From the cell containing the given text, extract its center point as [X, Y] coordinate. 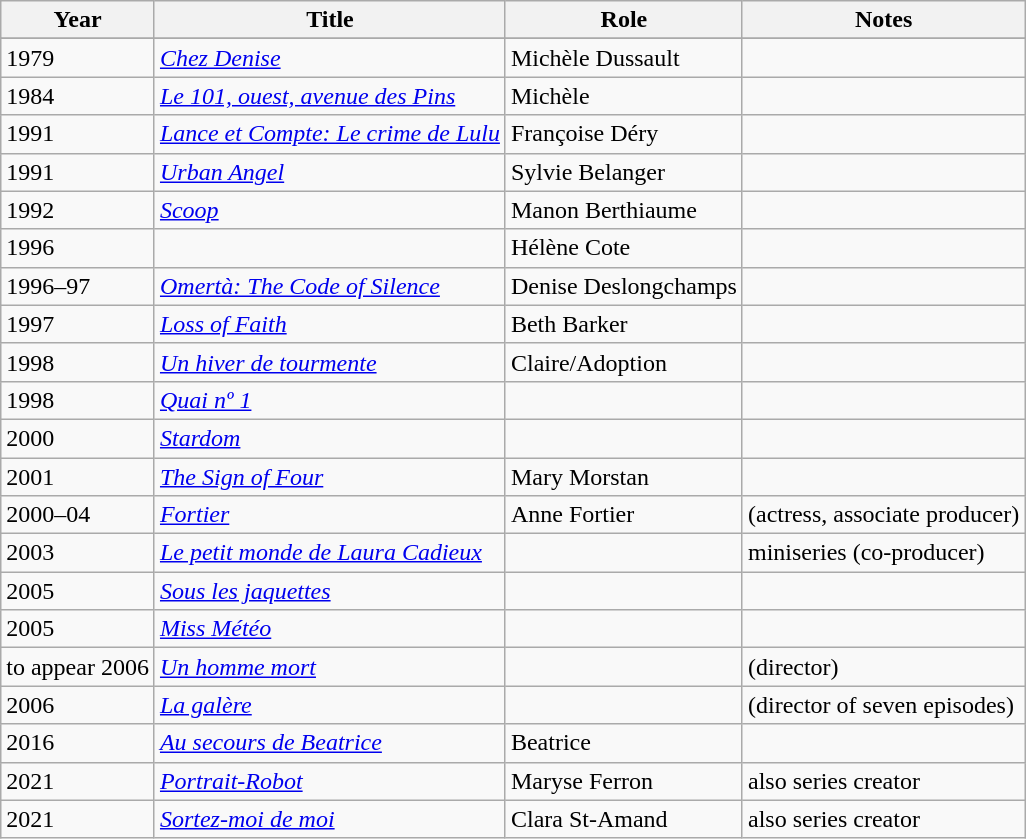
Le 101, ouest, avenue des Pins [330, 96]
2006 [78, 705]
Quai nº 1 [330, 400]
Chez Denise [330, 58]
Un homme mort [330, 667]
Scoop [330, 210]
Portrait-Robot [330, 781]
Stardom [330, 438]
Manon Berthiaume [624, 210]
The Sign of Four [330, 477]
Michèle Dussault [624, 58]
Year [78, 20]
Françoise Déry [624, 134]
Miss Météo [330, 629]
Urban Angel [330, 172]
Beth Barker [624, 324]
La galère [330, 705]
1997 [78, 324]
Le petit monde de Laura Cadieux [330, 553]
Clara St-Amand [624, 819]
2000 [78, 438]
to appear 2006 [78, 667]
(director of seven episodes) [883, 705]
Lance et Compte: Le crime de Lulu [330, 134]
Title [330, 20]
(director) [883, 667]
Au secours de Beatrice [330, 743]
Sous les jaquettes [330, 591]
Mary Morstan [624, 477]
Sortez-moi de moi [330, 819]
Anne Fortier [624, 515]
Omertà: The Code of Silence [330, 286]
Maryse Ferron [624, 781]
(actress, associate producer) [883, 515]
Fortier [330, 515]
2016 [78, 743]
Role [624, 20]
1996 [78, 248]
Loss of Faith [330, 324]
1992 [78, 210]
Sylvie Belanger [624, 172]
Denise Deslongchamps [624, 286]
Hélène Cote [624, 248]
Michèle [624, 96]
2003 [78, 553]
Beatrice [624, 743]
1996–97 [78, 286]
2001 [78, 477]
Un hiver de tourmente [330, 362]
1984 [78, 96]
miniseries (co-producer) [883, 553]
2000–04 [78, 515]
Notes [883, 20]
1979 [78, 58]
Claire/Adoption [624, 362]
